Return [X, Y] of the center of cell containing provided text 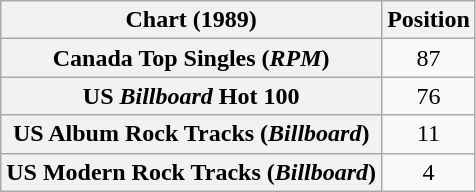
Chart (1989) [192, 20]
11 [429, 134]
Canada Top Singles (RPM) [192, 58]
US Billboard Hot 100 [192, 96]
87 [429, 58]
US Album Rock Tracks (Billboard) [192, 134]
76 [429, 96]
Position [429, 20]
US Modern Rock Tracks (Billboard) [192, 172]
4 [429, 172]
